Provide the (x, y) coordinate of the cell's center where the given text is located.  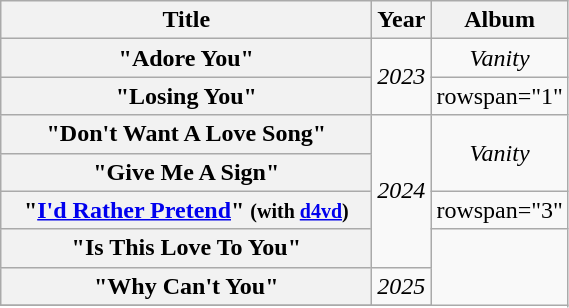
"Give Me A Sign" (186, 172)
rowspan="1" (500, 96)
"Is This Love To You" (186, 248)
2025 (402, 286)
"Losing You" (186, 96)
"Adore You" (186, 58)
Year (402, 20)
"Why Can't You" (186, 286)
rowspan="3" (500, 210)
2024 (402, 191)
"I'd Rather Pretend" (with d4vd) (186, 210)
"Don't Want A Love Song" (186, 134)
Album (500, 20)
2023 (402, 77)
Title (186, 20)
